From the cell containing the given text, extract its center point as [x, y] coordinate. 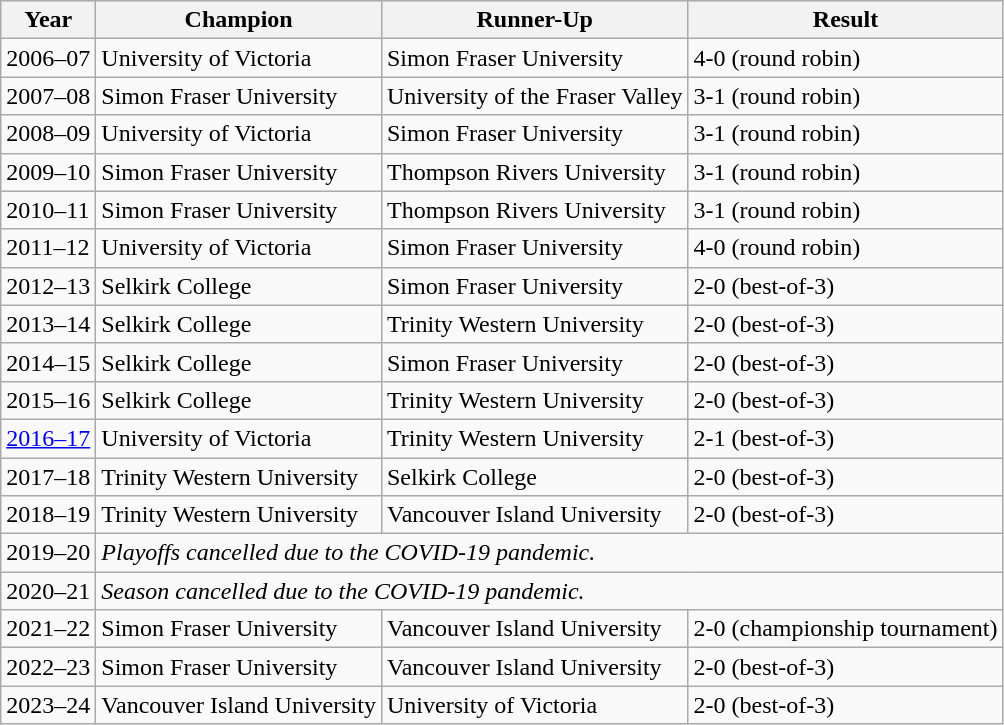
2019–20 [48, 553]
2021–22 [48, 629]
Champion [239, 20]
Playoffs cancelled due to the COVID-19 pandemic. [550, 553]
2022–23 [48, 667]
2020–21 [48, 591]
Season cancelled due to the COVID-19 pandemic. [550, 591]
2018–19 [48, 515]
2014–15 [48, 362]
2007–08 [48, 96]
2-0 (championship tournament) [846, 629]
2010–11 [48, 210]
2-1 (best-of-3) [846, 438]
Runner-Up [534, 20]
2009–10 [48, 172]
2013–14 [48, 324]
2017–18 [48, 477]
Year [48, 20]
2006–07 [48, 58]
Result [846, 20]
2016–17 [48, 438]
2012–13 [48, 286]
2011–12 [48, 248]
University of the Fraser Valley [534, 96]
2008–09 [48, 134]
2023–24 [48, 705]
2015–16 [48, 400]
